Return [x, y] of the center of cell containing provided text 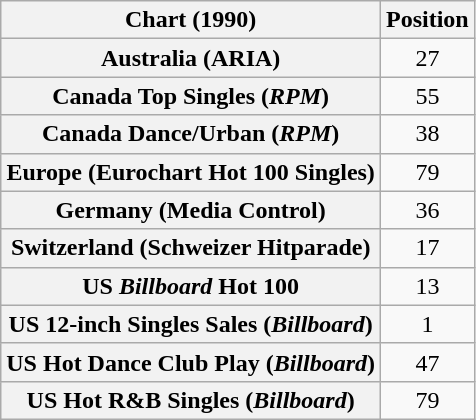
Canada Top Singles (RPM) [191, 96]
US Hot Dance Club Play (Billboard) [191, 362]
US 12-inch Singles Sales (Billboard) [191, 324]
Switzerland (Schweizer Hitparade) [191, 248]
17 [428, 248]
38 [428, 134]
US Billboard Hot 100 [191, 286]
Canada Dance/Urban (RPM) [191, 134]
47 [428, 362]
Chart (1990) [191, 20]
13 [428, 286]
36 [428, 210]
Australia (ARIA) [191, 58]
Europe (Eurochart Hot 100 Singles) [191, 172]
Position [428, 20]
US Hot R&B Singles (Billboard) [191, 400]
Germany (Media Control) [191, 210]
1 [428, 324]
55 [428, 96]
27 [428, 58]
